Return the [x, y] coordinate for the center point of the cell that contains the specified text.  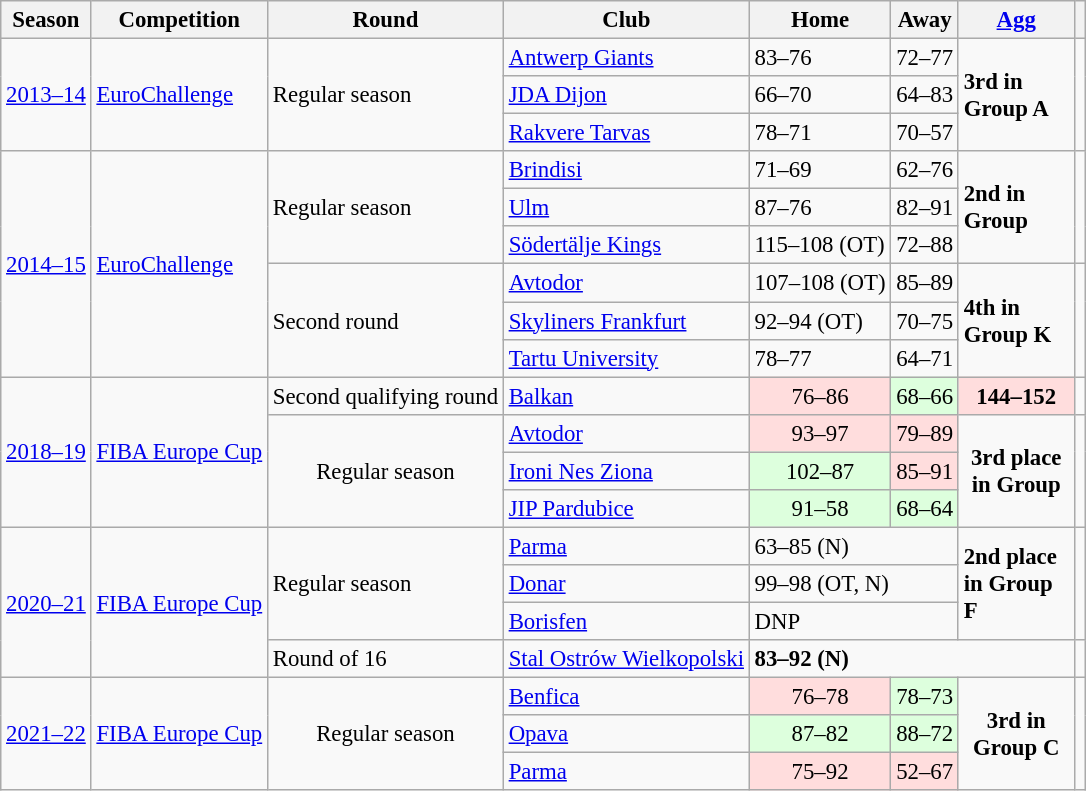
Södertälje Kings [626, 245]
Skyliners Frankfurt [626, 321]
66–70 [820, 95]
Away [925, 20]
79–89 [925, 433]
Ulm [626, 208]
99–98 (OT, N) [854, 584]
62–76 [925, 170]
2021–22 [46, 734]
70–75 [925, 321]
93–97 [820, 433]
52–67 [925, 772]
85–89 [925, 283]
70–57 [925, 133]
Opava [626, 734]
Agg [1016, 20]
76–78 [820, 697]
144–152 [1016, 396]
87–82 [820, 734]
Antwerp Giants [626, 58]
Club [626, 20]
78–77 [820, 358]
3rd in Group C [1016, 734]
Round of 16 [385, 659]
115–108 (OT) [820, 245]
71–69 [820, 170]
2nd place in Group F [1016, 584]
92–94 (OT) [820, 321]
Stal Ostrów Wielkopolski [626, 659]
4th in Group K [1016, 320]
Borisfen [626, 621]
102–87 [820, 471]
2013–14 [46, 96]
3rd in Group A [1016, 96]
68–64 [925, 509]
2nd in Group [1016, 208]
107–108 (OT) [820, 283]
75–92 [820, 772]
Round [385, 20]
85–91 [925, 471]
JIP Pardubice [626, 509]
63–85 (N) [854, 546]
Second qualifying round [385, 396]
Tartu University [626, 358]
72–77 [925, 58]
DNP [854, 621]
2020–21 [46, 602]
78–71 [820, 133]
Ironi Nes Ziona [626, 471]
3rd place in Group [1016, 470]
83–92 (N) [912, 659]
Home [820, 20]
64–71 [925, 358]
64–83 [925, 95]
Benfica [626, 697]
88–72 [925, 734]
Donar [626, 584]
2014–15 [46, 264]
Competition [179, 20]
2018–19 [46, 452]
Rakvere Tarvas [626, 133]
87–76 [820, 208]
Balkan [626, 396]
83–76 [820, 58]
Second round [385, 320]
JDA Dijon [626, 95]
91–58 [820, 509]
76–86 [820, 396]
72–88 [925, 245]
68–66 [925, 396]
78–73 [925, 697]
Brindisi [626, 170]
82–91 [925, 208]
Season [46, 20]
